Pinpoint the cell where the given text exists, returning its (x, y) midpoint coordinate. 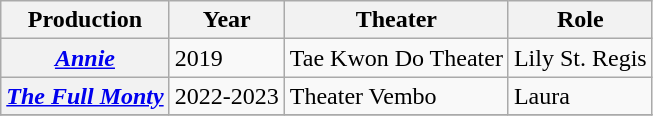
The Full Monty (85, 96)
Lily St. Regis (580, 58)
Role (580, 20)
2022-2023 (226, 96)
Laura (580, 96)
Theater Vembo (396, 96)
2019 (226, 58)
Year (226, 20)
Production (85, 20)
Theater (396, 20)
Annie (85, 58)
Tae Kwon Do Theater (396, 58)
